Return (X, Y) of the center of cell containing provided text 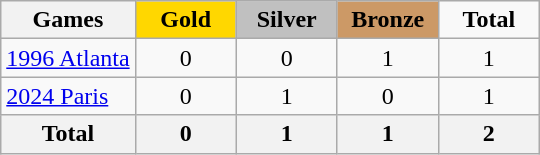
2 (488, 134)
Silver (286, 20)
Gold (186, 20)
1996 Atlanta (68, 58)
2024 Paris (68, 96)
Games (68, 20)
Bronze (388, 20)
